Output the (x, y) coordinate of the center of the cell containing the given text.  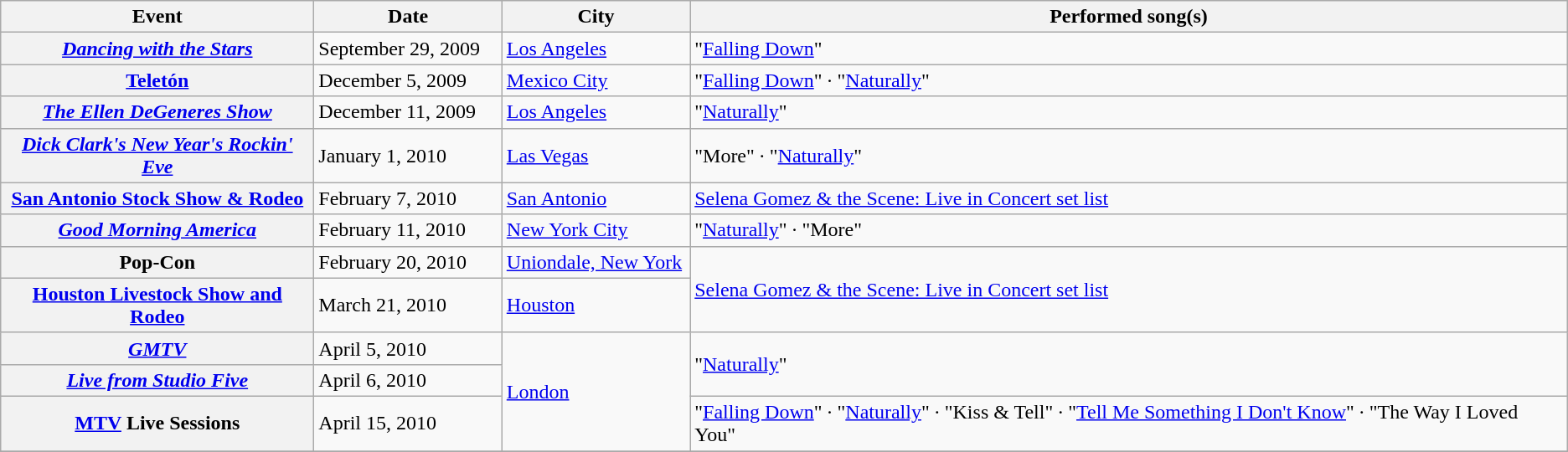
City (596, 17)
Houston Livestock Show and Rodeo (157, 305)
December 5, 2009 (408, 80)
New York City (596, 230)
September 29, 2009 (408, 49)
London (596, 392)
"Falling Down" · "Naturally" · "Kiss & Tell" · "Tell Me Something I Don't Know" · "The Way I Loved You" (1129, 424)
Uniondale, New York (596, 262)
Mexico City (596, 80)
San Antonio Stock Show & Rodeo (157, 198)
December 11, 2009 (408, 112)
April 5, 2010 (408, 348)
March 21, 2010 (408, 305)
Teletón (157, 80)
"Falling Down" (1129, 49)
"Naturally" · "More" (1129, 230)
The Ellen DeGeneres Show (157, 112)
Live from Studio Five (157, 380)
"More" · "Naturally" (1129, 156)
April 15, 2010 (408, 424)
San Antonio (596, 198)
Date (408, 17)
Houston (596, 305)
February 7, 2010 (408, 198)
GMTV (157, 348)
February 20, 2010 (408, 262)
Event (157, 17)
Dancing with the Stars (157, 49)
January 1, 2010 (408, 156)
Las Vegas (596, 156)
February 11, 2010 (408, 230)
MTV Live Sessions (157, 424)
"Falling Down" · "Naturally" (1129, 80)
April 6, 2010 (408, 380)
Dick Clark's New Year's Rockin' Eve (157, 156)
Performed song(s) (1129, 17)
Good Morning America (157, 230)
Pop-Con (157, 262)
